Provide the (X, Y) coordinate of the cell's center where the given text is located.  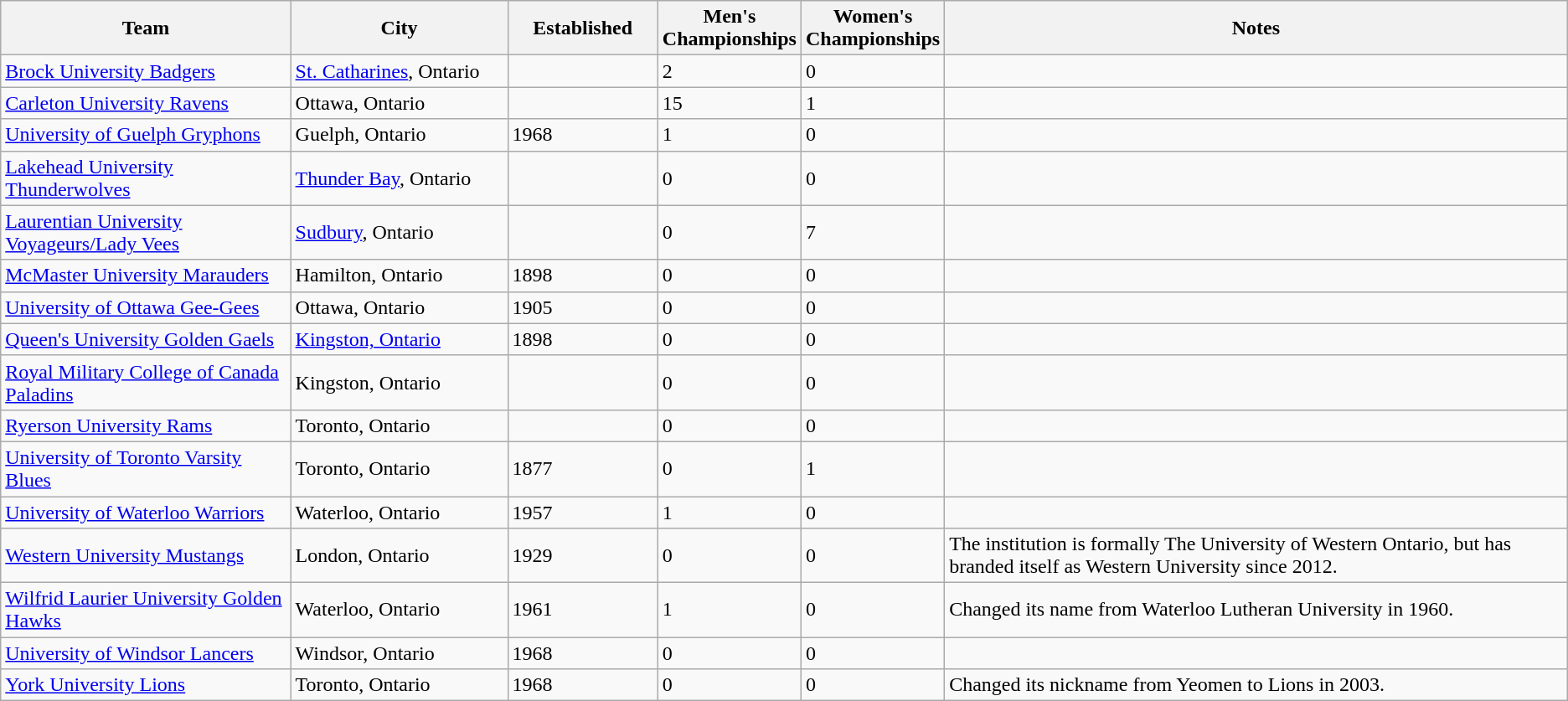
Western University Mustangs (146, 556)
McMaster University Marauders (146, 276)
7 (873, 233)
2 (729, 71)
Laurentian University Voyageurs/Lady Vees (146, 233)
1905 (583, 307)
1929 (583, 556)
Changed its nickname from Yeomen to Lions in 2003. (1256, 685)
University of Windsor Lancers (146, 653)
Brock University Badgers (146, 71)
Men's Championships (729, 28)
University of Waterloo Warriors (146, 512)
Ryerson University Rams (146, 425)
Lakehead University Thunderwolves (146, 178)
1961 (583, 610)
1957 (583, 512)
University of Guelph Gryphons (146, 135)
Hamilton, Ontario (399, 276)
London, Ontario (399, 556)
Sudbury, Ontario (399, 233)
Carleton University Ravens (146, 103)
Wilfrid Laurier University Golden Hawks (146, 610)
1877 (583, 469)
Changed its name from Waterloo Lutheran University in 1960. (1256, 610)
15 (729, 103)
Queen's University Golden Gaels (146, 339)
Thunder Bay, Ontario (399, 178)
Royal Military College of Canada Paladins (146, 382)
Windsor, Ontario (399, 653)
University of Toronto Varsity Blues (146, 469)
St. Catharines, Ontario (399, 71)
City (399, 28)
The institution is formally The University of Western Ontario, but has branded itself as Western University since 2012. (1256, 556)
Guelph, Ontario (399, 135)
University of Ottawa Gee-Gees (146, 307)
Women's Championships (873, 28)
York University Lions (146, 685)
Established (583, 28)
Team (146, 28)
Notes (1256, 28)
